Detect which cell encompasses the target text, then output its (x, y) center coordinate. 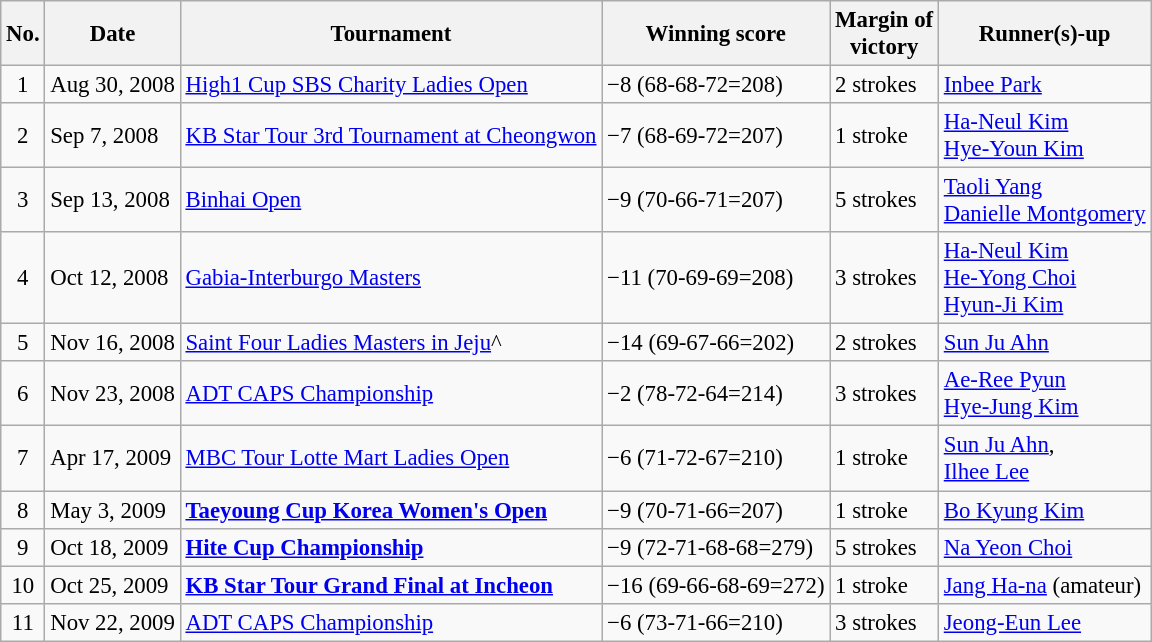
3 (23, 200)
Oct 18, 2009 (112, 547)
Oct 25, 2009 (112, 585)
Nov 22, 2009 (112, 622)
High1 Cup SBS Charity Ladies Open (391, 85)
Sep 13, 2008 (112, 200)
Hite Cup Championship (391, 547)
Nov 16, 2008 (112, 343)
KB Star Tour Grand Final at Incheon (391, 585)
Sun Ju Ahn (1044, 343)
−16 (69-66-68-69=272) (716, 585)
7 (23, 458)
6 (23, 394)
10 (23, 585)
−14 (69-67-66=202) (716, 343)
Oct 12, 2008 (112, 278)
Ha-Neul Kim Hye-Youn Kim (1044, 136)
Jang Ha-na (amateur) (1044, 585)
Sun Ju Ahn, Ilhee Lee (1044, 458)
Taoli Yang Danielle Montgomery (1044, 200)
May 3, 2009 (112, 510)
Date (112, 34)
Tournament (391, 34)
Na Yeon Choi (1044, 547)
4 (23, 278)
Winning score (716, 34)
MBC Tour Lotte Mart Ladies Open (391, 458)
8 (23, 510)
Gabia-Interburgo Masters (391, 278)
1 (23, 85)
−11 (70-69-69=208) (716, 278)
−6 (71-72-67=210) (716, 458)
Sep 7, 2008 (112, 136)
Margin ofvictory (884, 34)
Runner(s)-up (1044, 34)
Nov 23, 2008 (112, 394)
Bo Kyung Kim (1044, 510)
Inbee Park (1044, 85)
−9 (70-71-66=207) (716, 510)
Apr 17, 2009 (112, 458)
9 (23, 547)
−9 (70-66-71=207) (716, 200)
−6 (73-71-66=210) (716, 622)
−2 (78-72-64=214) (716, 394)
Taeyoung Cup Korea Women's Open (391, 510)
5 (23, 343)
Saint Four Ladies Masters in Jeju^ (391, 343)
−8 (68-68-72=208) (716, 85)
Ha-Neul Kim He-Yong Choi Hyun-Ji Kim (1044, 278)
Binhai Open (391, 200)
No. (23, 34)
Aug 30, 2008 (112, 85)
Jeong-Eun Lee (1044, 622)
−9 (72-71-68-68=279) (716, 547)
2 (23, 136)
11 (23, 622)
Ae-Ree Pyun Hye-Jung Kim (1044, 394)
KB Star Tour 3rd Tournament at Cheongwon (391, 136)
−7 (68-69-72=207) (716, 136)
